Scan for the cell matching the given text and deliver its [X, Y] coordinate at center. 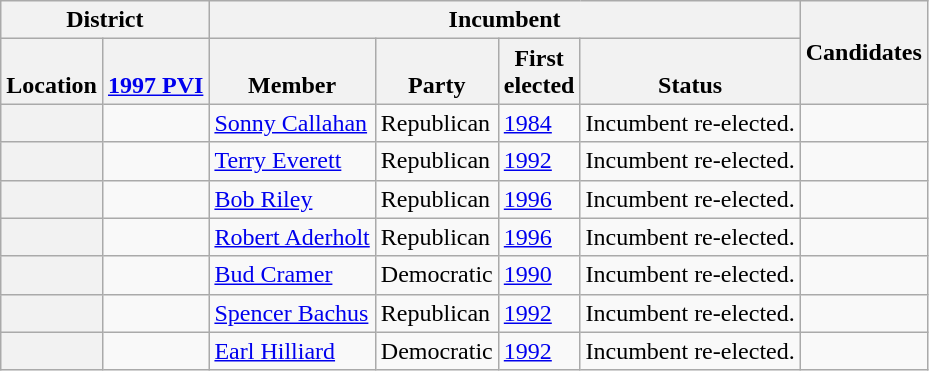
Member [292, 72]
Location [52, 72]
Terry Everett [292, 161]
1984 [539, 123]
Candidates [864, 52]
Status [690, 72]
1990 [539, 275]
Bob Riley [292, 199]
District [105, 20]
1997 PVI [155, 72]
Earl Hilliard [292, 351]
Firstelected [539, 72]
Sonny Callahan [292, 123]
Spencer Bachus [292, 313]
Party [436, 72]
Robert Aderholt [292, 237]
Bud Cramer [292, 275]
Incumbent [504, 20]
